Identify which cell holds the provided text, then report its (X, Y) central coordinate. 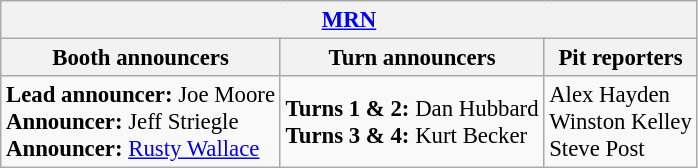
Turn announcers (412, 58)
Alex HaydenWinston KelleySteve Post (620, 122)
Lead announcer: Joe MooreAnnouncer: Jeff StriegleAnnouncer: Rusty Wallace (141, 122)
MRN (349, 20)
Booth announcers (141, 58)
Turns 1 & 2: Dan HubbardTurns 3 & 4: Kurt Becker (412, 122)
Pit reporters (620, 58)
